For the text-containing cell, return its midpoint in (x, y) coordinate format. 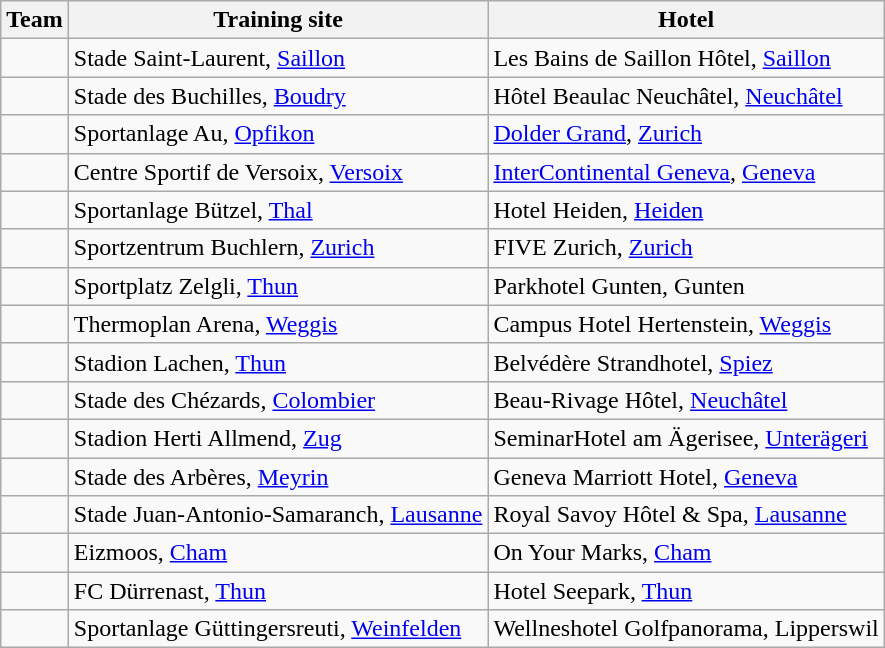
Stade des Buchilles, Boudry (278, 96)
Stade des Chézards, Colombier (278, 400)
Hotel Heiden, Heiden (686, 210)
Team (35, 20)
Stade des Arbères, Meyrin (278, 477)
Thermoplan Arena, Weggis (278, 324)
SeminarHotel am Ägerisee, Unterägeri (686, 438)
Beau-Rivage Hôtel, Neuchâtel (686, 400)
Eizmoos, Cham (278, 553)
Sportanlage Güttingersreuti, Weinfelden (278, 629)
Hôtel Beaulac Neuchâtel, Neuchâtel (686, 96)
Centre Sportif de Versoix, Versoix (278, 172)
Stade Saint-Laurent, Saillon (278, 58)
InterContinental Geneva, Geneva (686, 172)
Sportplatz Zelgli, Thun (278, 286)
Sportanlage Au, Opfikon (278, 134)
Sportanlage Bützel, Thal (278, 210)
Wellneshotel Golfpanorama, Lipperswil (686, 629)
Belvédère Strandhotel, Spiez (686, 362)
FC Dürrenast, Thun (278, 591)
Les Bains de Saillon Hôtel, Saillon (686, 58)
Geneva Marriott Hotel, Geneva (686, 477)
FIVE Zurich, Zurich (686, 248)
Stade Juan-Antonio-Samaranch, Lausanne (278, 515)
Training site (278, 20)
Stadion Lachen, Thun (278, 362)
Dolder Grand, Zurich (686, 134)
Hotel Seepark, Thun (686, 591)
Hotel (686, 20)
Campus Hotel Hertenstein, Weggis (686, 324)
On Your Marks, Cham (686, 553)
Stadion Herti Allmend, Zug (278, 438)
Royal Savoy Hôtel & Spa, Lausanne (686, 515)
Parkhotel Gunten, Gunten (686, 286)
Sportzentrum Buchlern, Zurich (278, 248)
